Locate the cell with the specified text and output its [X, Y] center coordinate. 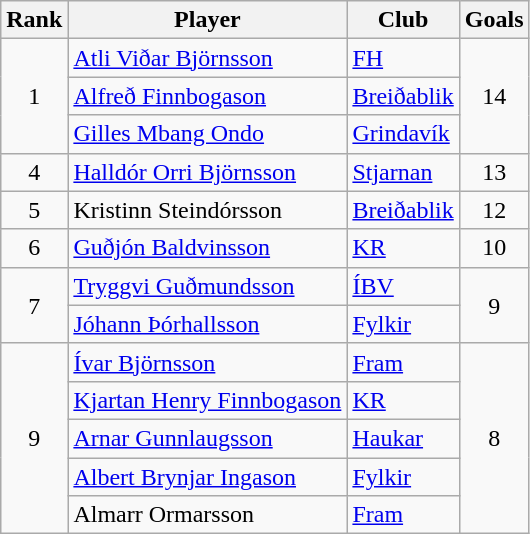
Kjartan Henry Finnbogason [208, 400]
Tryggvi Guðmundsson [208, 286]
14 [494, 96]
Player [208, 20]
Alfreð Finnbogason [208, 96]
Almarr Ormarsson [208, 515]
13 [494, 172]
5 [34, 210]
7 [34, 305]
Grindavík [403, 134]
6 [34, 248]
Jóhann Þórhallsson [208, 324]
Club [403, 20]
Atli Viðar Björnsson [208, 58]
Halldór Orri Björnsson [208, 172]
Stjarnan [403, 172]
ÍBV [403, 286]
Rank [34, 20]
12 [494, 210]
Guðjón Baldvinsson [208, 248]
Ívar Björnsson [208, 362]
Gilles Mbang Ondo [208, 134]
Kristinn Steindórsson [208, 210]
Arnar Gunnlaugsson [208, 438]
Albert Brynjar Ingason [208, 477]
Goals [494, 20]
FH [403, 58]
Haukar [403, 438]
10 [494, 248]
8 [494, 438]
4 [34, 172]
1 [34, 96]
